Return the (x, y) coordinate for the center point of the cell that contains the specified text.  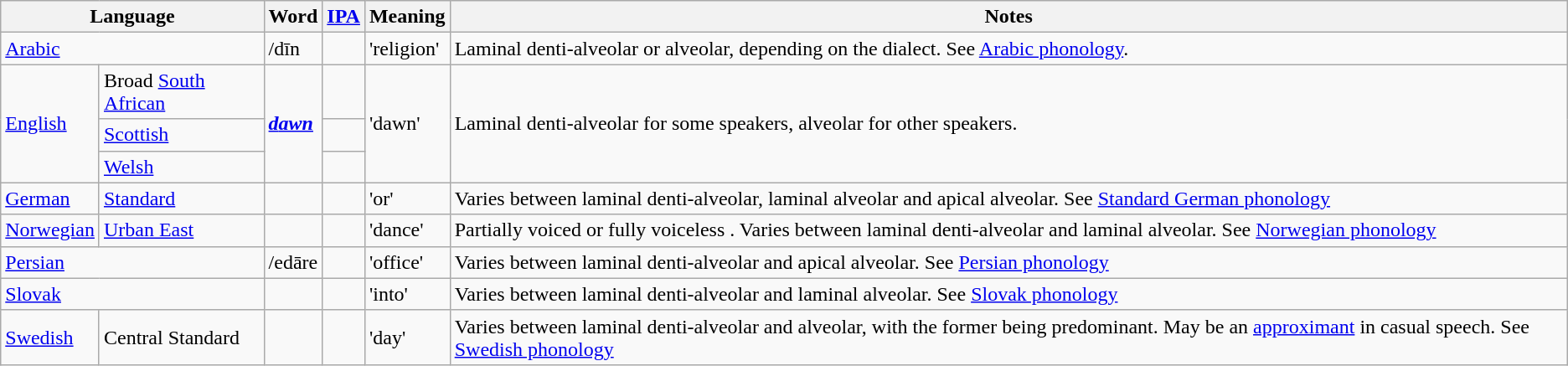
Scottish (181, 135)
'office' (407, 262)
English (50, 124)
German (50, 198)
Notes (1008, 17)
Word (293, 17)
Varies between laminal denti-alveolar, laminal alveolar and apical alveolar. See Standard German phonology (1008, 198)
Central Standard (181, 337)
'dance' (407, 230)
Urban East (181, 230)
IPA (343, 17)
/dīn (293, 49)
'into' (407, 294)
Broad South African (181, 92)
dawn (293, 124)
Language (132, 17)
Varies between laminal denti-alveolar and laminal alveolar. See Slovak phonology (1008, 294)
Partially voiced or fully voiceless . Varies between laminal denti-alveolar and laminal alveolar. See Norwegian phonology (1008, 230)
Welsh (181, 167)
Norwegian (50, 230)
'day' (407, 337)
Varies between laminal denti-alveolar and apical alveolar. See Persian phonology (1008, 262)
Meaning (407, 17)
'dawn' (407, 124)
'or' (407, 198)
Swedish (50, 337)
/edāre (293, 262)
'religion' (407, 49)
Standard (181, 198)
Varies between laminal denti-alveolar and alveolar, with the former being predominant. May be an approximant in casual speech. See Swedish phonology (1008, 337)
Laminal denti-alveolar for some speakers, alveolar for other speakers. (1008, 124)
Arabic (132, 49)
Laminal denti-alveolar or alveolar, depending on the dialect. See Arabic phonology. (1008, 49)
Slovak (132, 294)
Persian (132, 262)
